Provide the (X, Y) coordinate of the cell's center where the given text is located.  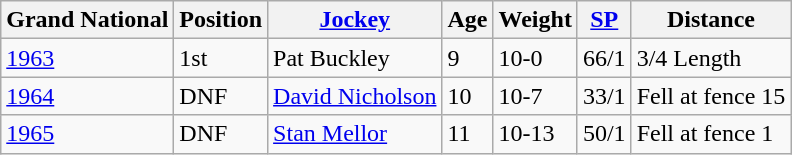
66/1 (604, 58)
10-13 (535, 134)
Position (221, 20)
11 (468, 134)
3/4 Length (711, 58)
50/1 (604, 134)
10-0 (535, 58)
33/1 (604, 96)
1964 (88, 96)
Stan Mellor (355, 134)
10-7 (535, 96)
Fell at fence 1 (711, 134)
10 (468, 96)
Age (468, 20)
SP (604, 20)
Weight (535, 20)
1963 (88, 58)
Pat Buckley (355, 58)
David Nicholson (355, 96)
Grand National (88, 20)
1965 (88, 134)
9 (468, 58)
Fell at fence 15 (711, 96)
1st (221, 58)
Jockey (355, 20)
Distance (711, 20)
